For the text-containing cell, return its midpoint in [X, Y] coordinate format. 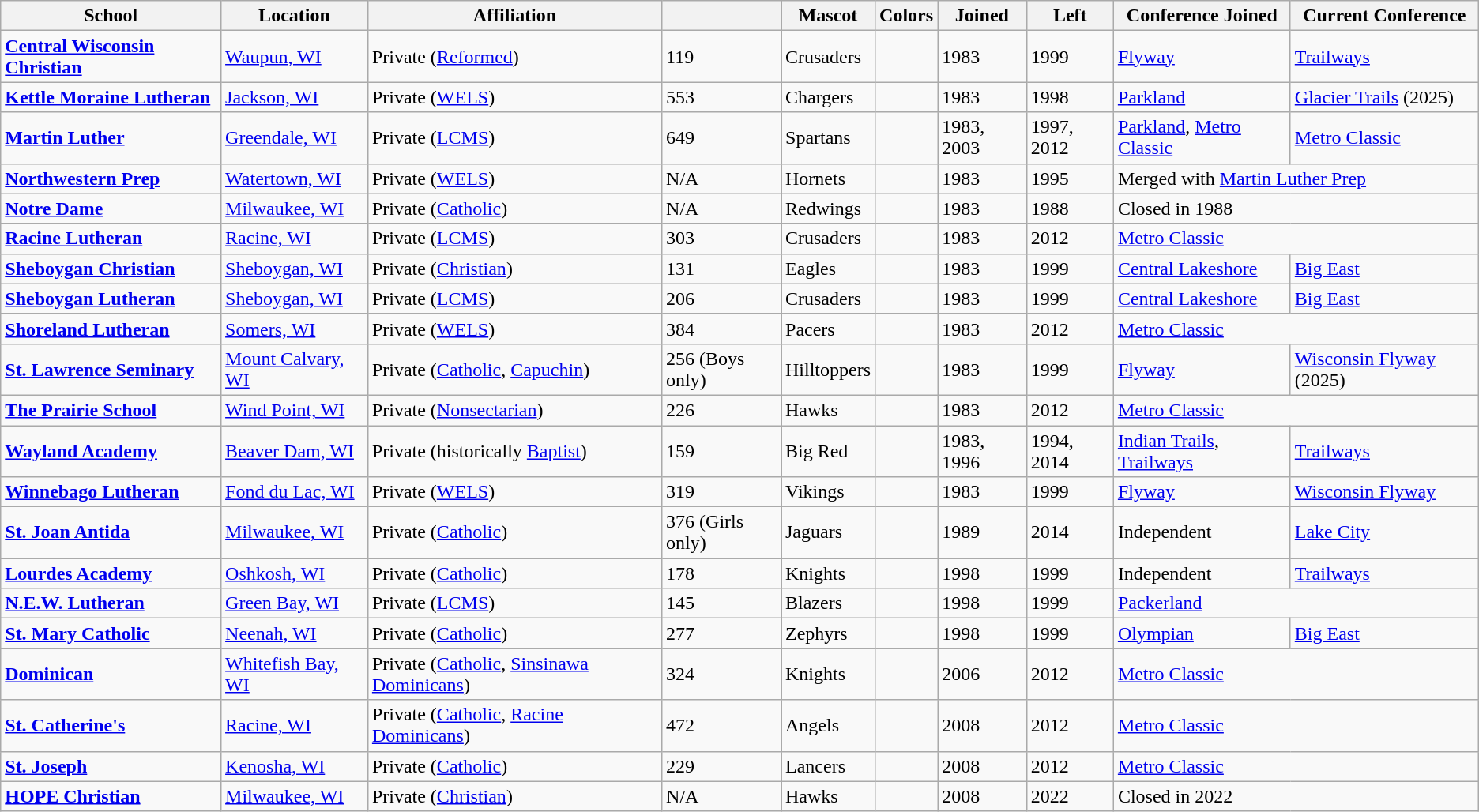
226 [722, 410]
1997, 2012 [1070, 137]
Sheboygan Lutheran [111, 299]
Greendale, WI [295, 137]
Oshkosh, WI [295, 573]
Location [295, 16]
Wind Point, WI [295, 410]
Hornets [828, 179]
Conference Joined [1202, 16]
Lourdes Academy [111, 573]
Martin Luther [111, 137]
1983, 2003 [982, 137]
303 [722, 239]
159 [722, 450]
Packerland [1296, 603]
Green Bay, WI [295, 603]
Mascot [828, 16]
Big Red [828, 450]
St. Lawrence Seminary [111, 370]
206 [722, 299]
2014 [1070, 532]
Wisconsin Flyway [1384, 492]
Mount Calvary, WI [295, 370]
Blazers [828, 603]
Glacier Trails (2025) [1384, 97]
St. Mary Catholic [111, 633]
Eagles [828, 269]
Private (historically Baptist) [514, 450]
St. Catherine's [111, 725]
Beaver Dam, WI [295, 450]
Notre Dame [111, 209]
Northwestern Prep [111, 179]
Chargers [828, 97]
Lancers [828, 766]
1988 [1070, 209]
Parkland, Metro Classic [1202, 137]
649 [722, 137]
Pacers [828, 329]
Central Wisconsin Christian [111, 57]
Lake City [1384, 532]
2022 [1070, 796]
Merged with Martin Luther Prep [1296, 179]
Kenosha, WI [295, 766]
Neenah, WI [295, 633]
Closed in 1988 [1296, 209]
Redwings [828, 209]
Private (Catholic, Capuchin) [514, 370]
472 [722, 725]
N.E.W. Lutheran [111, 603]
Affiliation [514, 16]
Parkland [1202, 97]
Watertown, WI [295, 179]
Indian Trails, Trailways [1202, 450]
384 [722, 329]
Olympian [1202, 633]
376 (Girls only) [722, 532]
Kettle Moraine Lutheran [111, 97]
319 [722, 492]
Zephyrs [828, 633]
Colors [907, 16]
Somers, WI [295, 329]
Wayland Academy [111, 450]
Joined [982, 16]
Fond du Lac, WI [295, 492]
256 (Boys only) [722, 370]
277 [722, 633]
229 [722, 766]
1989 [982, 532]
Angels [828, 725]
Whitefish Bay, WI [295, 675]
Wisconsin Flyway (2025) [1384, 370]
1994, 2014 [1070, 450]
St. Joseph [111, 766]
Jaguars [828, 532]
Private (Catholic, Racine Dominicans) [514, 725]
School [111, 16]
Dominican [111, 675]
Shoreland Lutheran [111, 329]
Current Conference [1384, 16]
Spartans [828, 137]
Hilltoppers [828, 370]
Waupun, WI [295, 57]
131 [722, 269]
St. Joan Antida [111, 532]
Private (Catholic, Sinsinawa Dominicans) [514, 675]
Winnebago Lutheran [111, 492]
178 [722, 573]
Left [1070, 16]
The Prairie School [111, 410]
1983, 1996 [982, 450]
Racine Lutheran [111, 239]
Jackson, WI [295, 97]
Closed in 2022 [1296, 796]
1995 [1070, 179]
Private (Nonsectarian) [514, 410]
Private (Reformed) [514, 57]
Vikings [828, 492]
HOPE Christian [111, 796]
119 [722, 57]
2006 [982, 675]
324 [722, 675]
553 [722, 97]
Sheboygan Christian [111, 269]
145 [722, 603]
